Identify which cell holds the provided text, then report its [x, y] central coordinate. 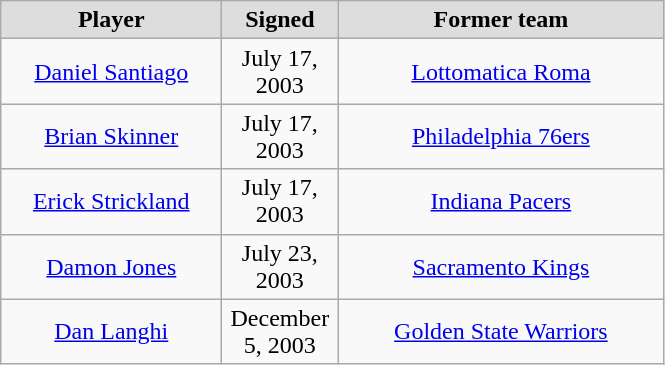
Golden State Warriors [501, 332]
Erick Strickland [112, 202]
Former team [501, 20]
Damon Jones [112, 266]
Signed [280, 20]
Dan Langhi [112, 332]
December 5, 2003 [280, 332]
Brian Skinner [112, 136]
Philadelphia 76ers [501, 136]
Sacramento Kings [501, 266]
July 23, 2003 [280, 266]
Indiana Pacers [501, 202]
Player [112, 20]
Lottomatica Roma [501, 72]
Daniel Santiago [112, 72]
